Return (X, Y) of the center of cell containing provided text 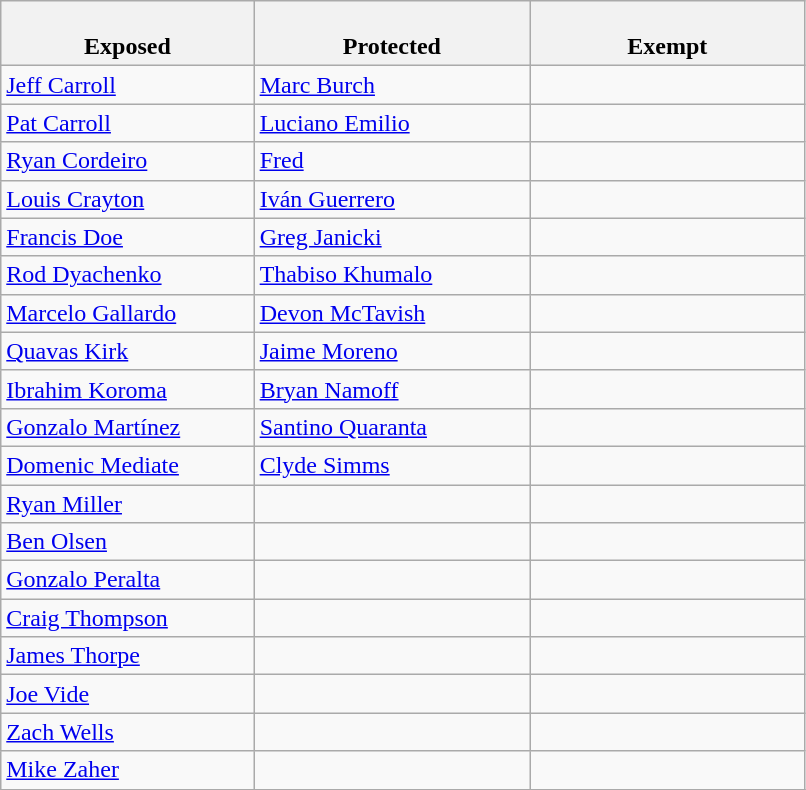
Fred (392, 161)
Ibrahim Koroma (128, 389)
Luciano Emilio (392, 123)
Mike Zaher (128, 770)
Marc Burch (392, 85)
Bryan Namoff (392, 389)
Ryan Miller (128, 503)
Protected (392, 34)
Clyde Simms (392, 465)
Rod Dyachenko (128, 275)
Exposed (128, 34)
Pat Carroll (128, 123)
Santino Quaranta (392, 427)
Greg Janicki (392, 237)
Joe Vide (128, 694)
Exempt (668, 34)
James Thorpe (128, 656)
Domenic Mediate (128, 465)
Jaime Moreno (392, 351)
Francis Doe (128, 237)
Louis Crayton (128, 199)
Gonzalo Martínez (128, 427)
Thabiso Khumalo (392, 275)
Quavas Kirk (128, 351)
Zach Wells (128, 732)
Ben Olsen (128, 542)
Craig Thompson (128, 618)
Ryan Cordeiro (128, 161)
Iván Guerrero (392, 199)
Devon McTavish (392, 313)
Gonzalo Peralta (128, 580)
Marcelo Gallardo (128, 313)
Jeff Carroll (128, 85)
